Detect which cell encompasses the target text, then output its [X, Y] center coordinate. 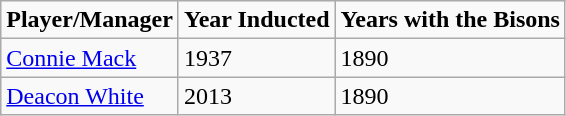
Connie Mack [90, 58]
2013 [256, 96]
Year Inducted [256, 20]
1937 [256, 58]
Player/Manager [90, 20]
Deacon White [90, 96]
Years with the Bisons [450, 20]
